Determine the [x, y] coordinate at the center of the cell enclosing the given text.  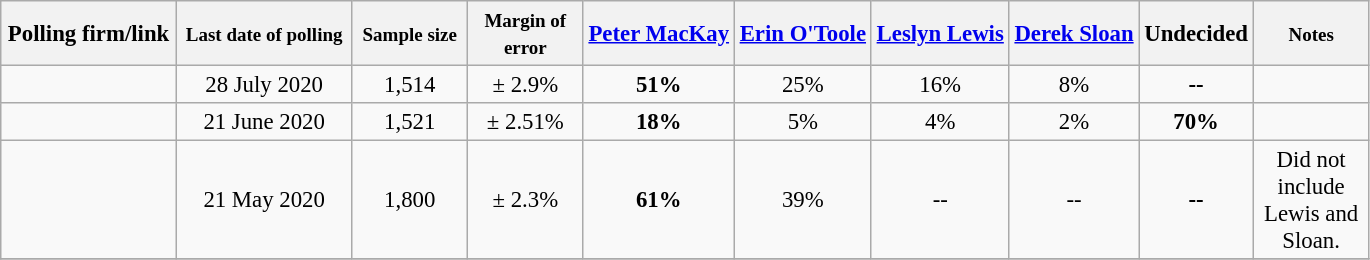
Margin of error [526, 34]
Leslyn Lewis [940, 34]
Erin O'Toole [802, 34]
Undecided [1196, 34]
Last date of polling [264, 34]
Sample size [410, 34]
Derek Sloan [1074, 34]
± 2.9% [526, 85]
Notes [1311, 34]
21 May 2020 [264, 200]
1,800 [410, 200]
51% [658, 85]
28 July 2020 [264, 85]
2% [1074, 122]
39% [802, 200]
21 June 2020 [264, 122]
61% [658, 200]
18% [658, 122]
Polling firm/link [89, 34]
16% [940, 85]
5% [802, 122]
8% [1074, 85]
1,514 [410, 85]
70% [1196, 122]
4% [940, 122]
Did not include Lewis and Sloan. [1311, 200]
1,521 [410, 122]
25% [802, 85]
± 2.51% [526, 122]
± 2.3% [526, 200]
Peter MacKay [658, 34]
